Capture the cell that displays the provided text and extract its [X, Y] central coordinate. 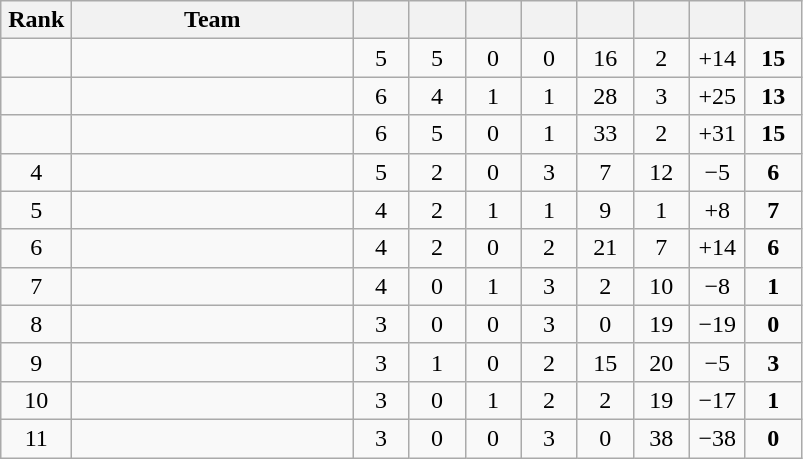
−19 [717, 324]
−38 [717, 438]
Rank [36, 20]
+8 [717, 210]
12 [661, 172]
20 [661, 362]
16 [605, 58]
28 [605, 96]
21 [605, 248]
38 [661, 438]
Team [212, 20]
33 [605, 134]
11 [36, 438]
−8 [717, 286]
−17 [717, 400]
+31 [717, 134]
13 [773, 96]
8 [36, 324]
+25 [717, 96]
